Find where the given text appears and provide that cell's center as [X, Y] coordinate. 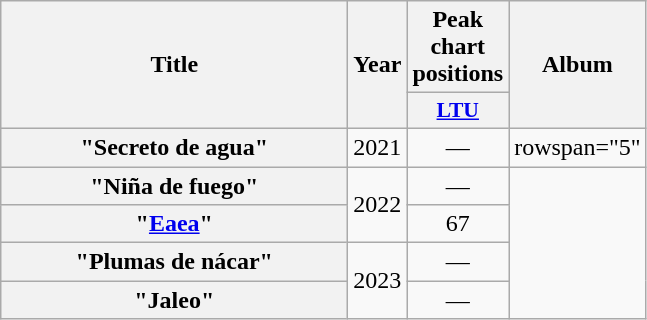
"Eaea" [174, 224]
"Plumas de nácar" [174, 262]
"Jaleo" [174, 300]
Peak chart positions [458, 47]
67 [458, 224]
2022 [378, 204]
Album [578, 65]
"Secreto de agua" [174, 147]
"Niña de fuego" [174, 185]
2023 [378, 281]
Title [174, 65]
rowspan="5" [578, 147]
2021 [378, 147]
LTU [458, 111]
Year [378, 65]
